From the cell containing the given text, extract its center point as [x, y] coordinate. 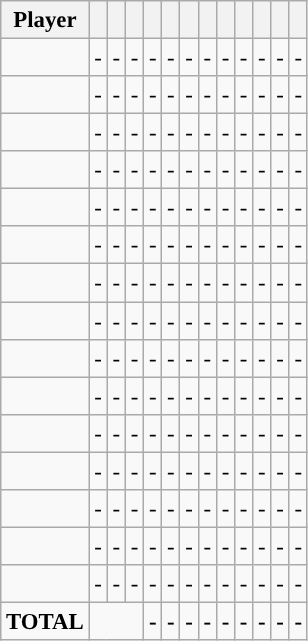
TOTAL [45, 621]
Player [45, 20]
